Locate the cell with the specified text and output its [X, Y] center coordinate. 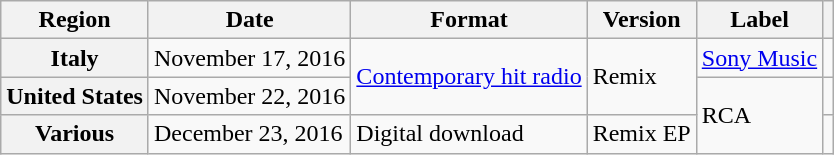
November 17, 2016 [249, 58]
Label [759, 20]
RCA [759, 115]
Various [75, 134]
Contemporary hit radio [469, 77]
Italy [75, 58]
December 23, 2016 [249, 134]
Digital download [469, 134]
Sony Music [759, 58]
Format [469, 20]
Version [642, 20]
Region [75, 20]
United States [75, 96]
Remix [642, 77]
Date [249, 20]
November 22, 2016 [249, 96]
Remix EP [642, 134]
